Output the (X, Y) coordinate of the center of the cell containing the given text.  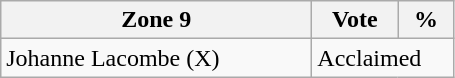
Johanne Lacombe (X) (156, 58)
% (426, 20)
Zone 9 (156, 20)
Vote (355, 20)
Acclaimed (383, 58)
